Capture the cell that displays the provided text and extract its (x, y) central coordinate. 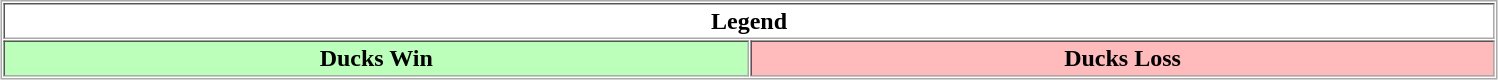
Ducks Loss (1122, 58)
Ducks Win (377, 58)
Legend (750, 21)
